Extract the (X, Y) coordinate from the center of the cell holding the provided text.  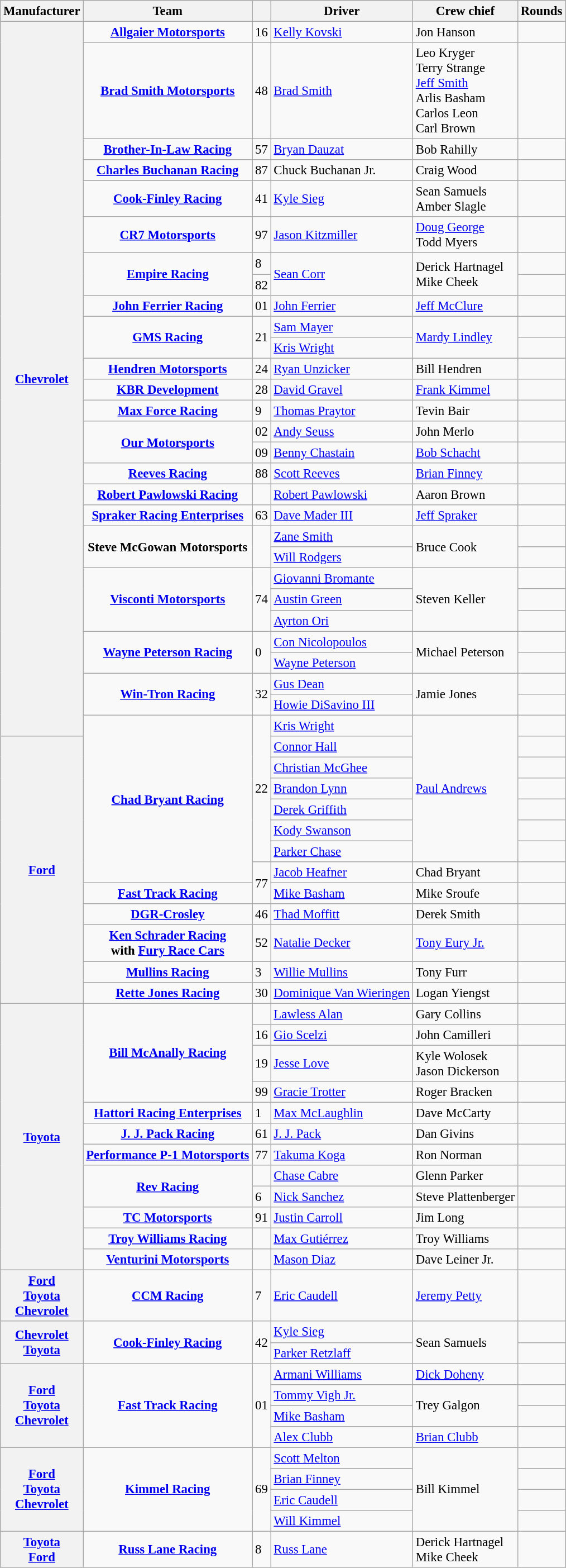
Wayne Peterson (342, 663)
Win-Tron Racing (167, 694)
Giovanni Bromante (342, 579)
Russ Lane (342, 1550)
Bill Kimmel (465, 1489)
Jeff McClure (465, 306)
John Ferrier Racing (167, 306)
82 (261, 285)
Roger Bracken (465, 1092)
Bruce Cook (465, 547)
Chevrolet Toyota (42, 1343)
Thomas Praytor (342, 411)
Scott Melton (342, 1458)
Mullins Racing (167, 972)
Chuck Buchanan Jr. (342, 170)
Brother-In-Law Racing (167, 150)
Chad Bryant (465, 873)
Michael Peterson (465, 652)
87 (261, 170)
GMS Racing (167, 337)
Parker Chase (342, 852)
Charles Buchanan Racing (167, 170)
Brandon Lynn (342, 789)
97 (261, 235)
Paul Andrews (465, 789)
Rounds (541, 11)
74 (261, 600)
Driver (342, 11)
Dominique Van Wieringen (342, 993)
91 (261, 1218)
David Gravel (342, 390)
Howie DiSavino III (342, 705)
Ayrton Ori (342, 621)
Willie Mullins (342, 972)
57 (261, 150)
Manufacturer (42, 11)
Kelly Kovski (342, 32)
Max McLaughlin (342, 1113)
Brad Smith Motorsports (167, 90)
Our Motorsports (167, 442)
Lawless Alan (342, 1014)
Chad Bryant Racing (167, 799)
Ryan Unzicker (342, 369)
Russ Lane Racing (167, 1550)
24 (261, 369)
Doug George Todd Myers (465, 235)
Spraker Racing Enterprises (167, 516)
Bill Hendren (465, 369)
Dick Doheny (465, 1374)
Zane Smith (342, 537)
42 (261, 1343)
Bob Schacht (465, 452)
30 (261, 993)
99 (261, 1092)
CCM Racing (167, 1296)
28 (261, 390)
Mason Diaz (342, 1260)
KBR Development (167, 390)
Steve McGowan Motorsports (167, 547)
1 (261, 1113)
Gus Dean (342, 684)
61 (261, 1134)
DGR-Crosley (167, 914)
Max Gutiérrez (342, 1239)
Max Force Racing (167, 411)
John Ferrier (342, 306)
Robert Pawlowski Racing (167, 495)
Venturini Motorsports (167, 1260)
Sean Samuels (465, 1343)
Rev Racing (167, 1186)
Sean Corr (342, 274)
Reeves Racing (167, 474)
Troy Williams (465, 1239)
Jon Hanson (465, 32)
Jim Long (465, 1218)
Jamie Jones (465, 694)
Dave Leiner Jr. (465, 1260)
John Camilleri (465, 1035)
Connor Hall (342, 747)
Empire Racing (167, 274)
Hendren Motorsports (167, 369)
Nick Sanchez (342, 1197)
Gary Collins (465, 1014)
Justin Carroll (342, 1218)
Wayne Peterson Racing (167, 652)
69 (261, 1489)
Aaron Brown (465, 495)
Chase Cabre (342, 1176)
Brian Clubb (465, 1437)
Ron Norman (465, 1155)
9 (261, 411)
Allgaier Motorsports (167, 32)
Ford (42, 870)
Steven Keller (465, 600)
Craig Wood (465, 170)
Bill McAnally Racing (167, 1052)
Will Kimmel (342, 1521)
7 (261, 1296)
Armani Williams (342, 1374)
Robert Pawlowski (342, 495)
Sean Samuels Amber Slagle (465, 199)
J. J. Pack (342, 1134)
21 (261, 337)
63 (261, 516)
Jeff Spraker (465, 516)
02 (261, 432)
Rette Jones Racing (167, 993)
Scott Reeves (342, 474)
Jesse Love (342, 1064)
Bob Rahilly (465, 150)
Derek Griffith (342, 810)
Derek Smith (465, 914)
Chevrolet (42, 379)
46 (261, 914)
Natalie Decker (342, 943)
Andy Seuss (342, 432)
Logan Yiengst (465, 993)
Steve Plattenberger (465, 1197)
Benny Chastain (342, 452)
Con Nicolopoulos (342, 642)
Bryan Dauzat (342, 150)
Alex Clubb (342, 1437)
Toyota Ford (42, 1550)
Dave Mader III (342, 516)
Glenn Parker (465, 1176)
J. J. Pack Racing (167, 1134)
22 (261, 789)
Tommy Vigh Jr. (342, 1395)
Jacob Heafner (342, 873)
Will Rodgers (342, 557)
41 (261, 199)
Sam Mayer (342, 327)
Kimmel Racing (167, 1489)
Tevin Bair (465, 411)
Gracie Trotter (342, 1092)
Crew chief (465, 11)
Trey Galgon (465, 1405)
19 (261, 1064)
Thad Moffitt (342, 914)
52 (261, 943)
Tony Furr (465, 972)
Performance P-1 Motorsports (167, 1155)
Frank Kimmel (465, 390)
Gio Scelzi (342, 1035)
Austin Green (342, 600)
6 (261, 1197)
CR7 Motorsports (167, 235)
Dave McCarty (465, 1113)
Kyle Wolosek Jason Dickerson (465, 1064)
32 (261, 694)
Team (167, 11)
48 (261, 90)
3 (261, 972)
88 (261, 474)
Brad Smith (342, 90)
Toyota (42, 1137)
Kody Swanson (342, 831)
Visconti Motorsports (167, 600)
Troy Williams Racing (167, 1239)
John Merlo (465, 432)
Takuma Koga (342, 1155)
Jason Kitzmiller (342, 235)
Hattori Racing Enterprises (167, 1113)
09 (261, 452)
Dan Givins (465, 1134)
Leo Kryger Terry Strange Jeff Smith Arlis Basham Carlos Leon Carl Brown (465, 90)
0 (261, 652)
Parker Retzlaff (342, 1353)
Tony Eury Jr. (465, 943)
Jeremy Petty (465, 1296)
Christian McGhee (342, 768)
Ken Schrader Racing with Fury Race Cars (167, 943)
TC Motorsports (167, 1218)
Mardy Lindley (465, 337)
Mike Sroufe (465, 894)
